Return the [x, y] coordinate for the center point of the cell that contains the specified text.  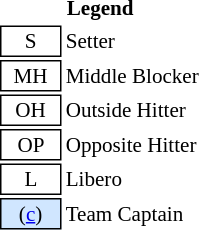
S [30, 42]
MH [30, 76]
(c) [30, 214]
OH [30, 110]
L [30, 180]
OP [30, 145]
